Extract the (x, y) coordinate from the center of the cell holding the provided text.  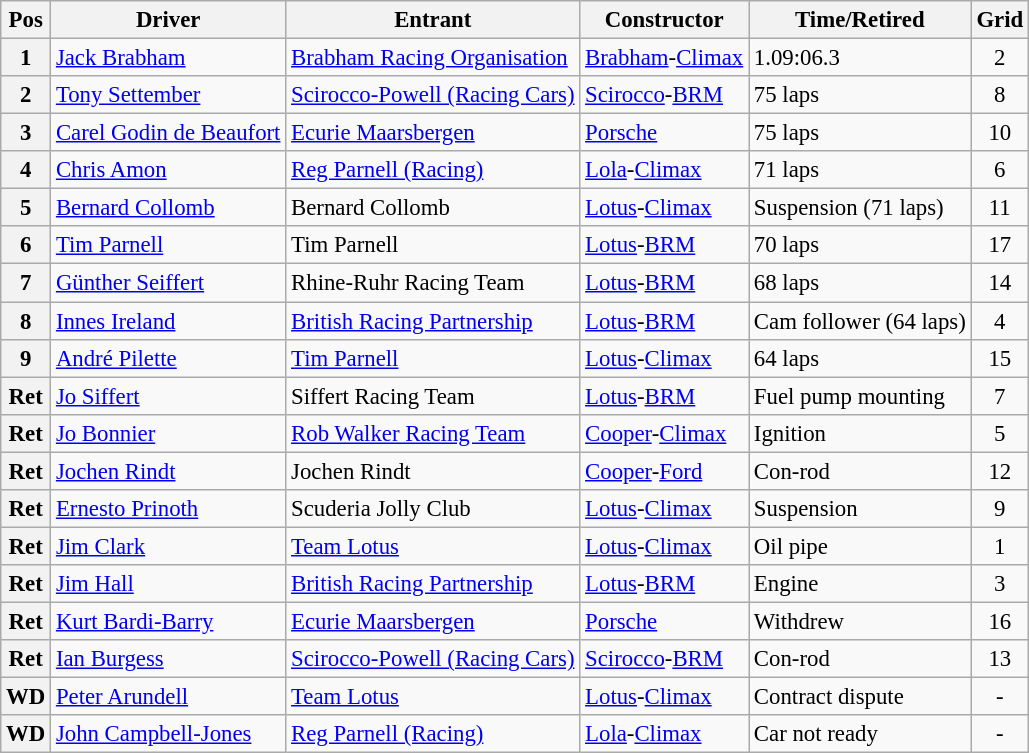
Brabham-Climax (664, 58)
Brabham Racing Organisation (433, 58)
Cam follower (64 laps) (860, 321)
Jo Siffert (168, 396)
Grid (1000, 20)
11 (1000, 208)
Constructor (664, 20)
Oil pipe (860, 546)
Ignition (860, 433)
17 (1000, 245)
1.09:06.3 (860, 58)
Rob Walker Racing Team (433, 433)
Cooper-Climax (664, 433)
Chris Amon (168, 170)
Peter Arundell (168, 697)
10 (1000, 133)
Tony Settember (168, 95)
14 (1000, 283)
68 laps (860, 283)
Carel Godin de Beaufort (168, 133)
Cooper-Ford (664, 471)
Fuel pump mounting (860, 396)
Kurt Bardi-Barry (168, 621)
Jim Hall (168, 584)
Suspension (860, 509)
Car not ready (860, 734)
Ian Burgess (168, 659)
13 (1000, 659)
Günther Seiffert (168, 283)
Contract dispute (860, 697)
70 laps (860, 245)
Pos (26, 20)
Driver (168, 20)
Entrant (433, 20)
John Campbell-Jones (168, 734)
Jo Bonnier (168, 433)
André Pilette (168, 358)
Innes Ireland (168, 321)
16 (1000, 621)
Scuderia Jolly Club (433, 509)
Rhine-Ruhr Racing Team (433, 283)
Siffert Racing Team (433, 396)
Suspension (71 laps) (860, 208)
Withdrew (860, 621)
Time/Retired (860, 20)
Engine (860, 584)
71 laps (860, 170)
15 (1000, 358)
12 (1000, 471)
Jack Brabham (168, 58)
Ernesto Prinoth (168, 509)
Jim Clark (168, 546)
64 laps (860, 358)
